Scan for the cell matching the given text and deliver its (X, Y) coordinate at center. 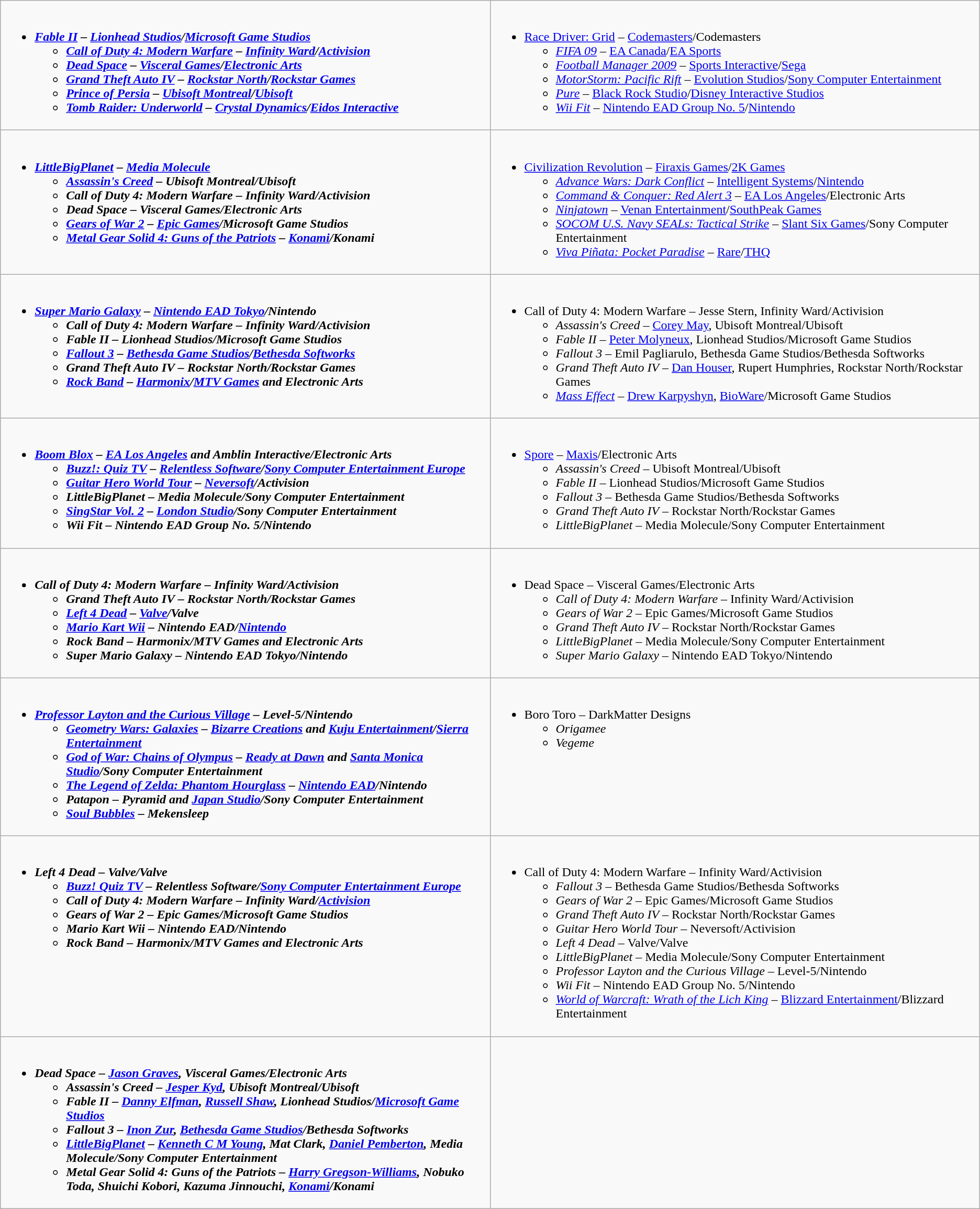
Boro Toro – DarkMatter DesignsOrigameeVegeme (735, 757)
